Provide the (x, y) coordinate of the cell's center where the given text is located.  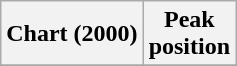
Peakposition (189, 34)
Chart (2000) (72, 34)
